Locate the cell with the specified text and output its (X, Y) center coordinate. 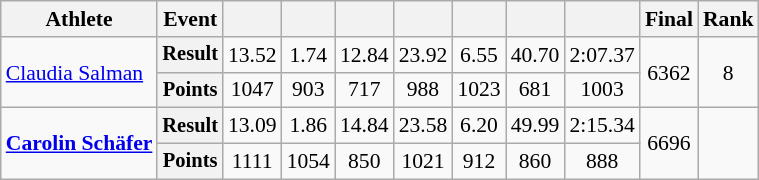
1.86 (308, 126)
12.84 (364, 55)
Carolin Schäfer (80, 144)
Final (669, 19)
681 (536, 90)
850 (364, 162)
Event (190, 19)
13.52 (252, 55)
903 (308, 90)
6696 (669, 144)
1003 (602, 90)
6362 (669, 72)
Claudia Salman (80, 72)
6.55 (478, 55)
888 (602, 162)
1.74 (308, 55)
Athlete (80, 19)
40.70 (536, 55)
860 (536, 162)
1111 (252, 162)
6.20 (478, 126)
8 (728, 72)
1054 (308, 162)
988 (424, 90)
Rank (728, 19)
912 (478, 162)
13.09 (252, 126)
2:15.34 (602, 126)
1021 (424, 162)
49.99 (536, 126)
1047 (252, 90)
23.58 (424, 126)
2:07.37 (602, 55)
14.84 (364, 126)
23.92 (424, 55)
717 (364, 90)
1023 (478, 90)
